Determine the (x, y) coordinate at the center of the cell enclosing the given text.  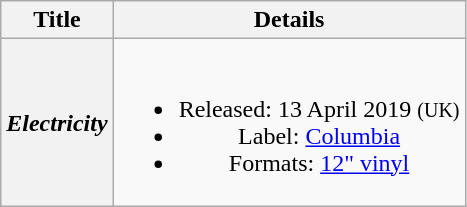
Released: 13 April 2019 (UK)Label: ColumbiaFormats: 12" vinyl (289, 122)
Title (57, 20)
Electricity (57, 122)
Details (289, 20)
